Find where the given text appears and provide that cell's center as [X, Y] coordinate. 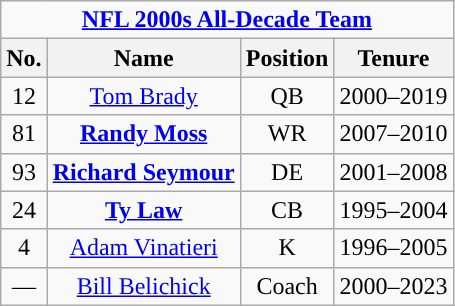
Position [287, 58]
NFL 2000s All-Decade Team [227, 20]
No. [24, 58]
Richard Seymour [144, 172]
WR [287, 134]
K [287, 248]
12 [24, 96]
Tenure [394, 58]
93 [24, 172]
2007–2010 [394, 134]
Coach [287, 286]
2000–2023 [394, 286]
Bill Belichick [144, 286]
Adam Vinatieri [144, 248]
81 [24, 134]
1996–2005 [394, 248]
— [24, 286]
DE [287, 172]
1995–2004 [394, 210]
2000–2019 [394, 96]
Ty Law [144, 210]
Randy Moss [144, 134]
QB [287, 96]
24 [24, 210]
2001–2008 [394, 172]
Name [144, 58]
4 [24, 248]
CB [287, 210]
Tom Brady [144, 96]
